Locate the cell with the specified text and output its [X, Y] center coordinate. 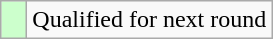
Qualified for next round [150, 20]
